Capture the cell that displays the provided text and extract its [X, Y] central coordinate. 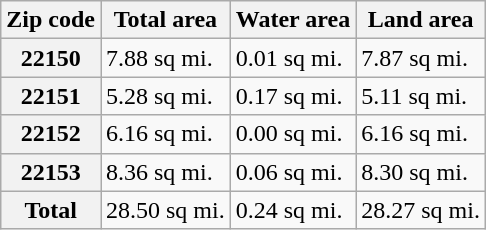
0.17 sq mi. [292, 96]
22150 [51, 58]
22153 [51, 172]
Water area [292, 20]
Zip code [51, 20]
28.50 sq mi. [165, 210]
0.01 sq mi. [292, 58]
7.88 sq mi. [165, 58]
Land area [421, 20]
0.24 sq mi. [292, 210]
Total area [165, 20]
Total [51, 210]
0.00 sq mi. [292, 134]
28.27 sq mi. [421, 210]
0.06 sq mi. [292, 172]
22152 [51, 134]
5.28 sq mi. [165, 96]
5.11 sq mi. [421, 96]
8.30 sq mi. [421, 172]
8.36 sq mi. [165, 172]
22151 [51, 96]
7.87 sq mi. [421, 58]
